From the cell containing the given text, extract its center point as (x, y) coordinate. 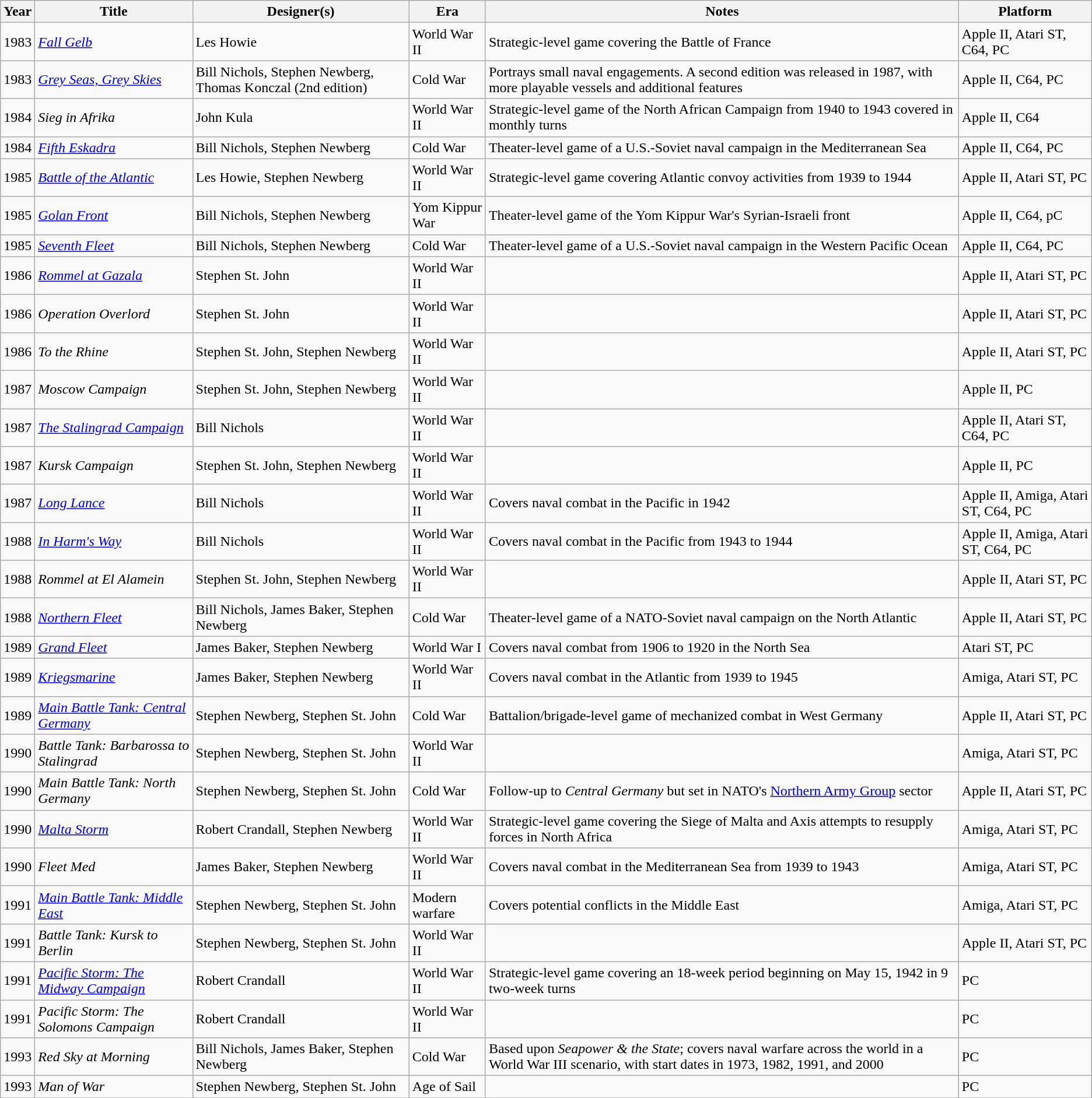
Covers potential conflicts in the Middle East (722, 905)
Apple II, C64 (1025, 118)
Yom Kippur War (447, 216)
Covers naval combat in the Pacific from 1943 to 1944 (722, 541)
Main Battle Tank: North Germany (114, 791)
Operation Overlord (114, 314)
Modern warfare (447, 905)
Bill Nichols, Stephen Newberg, Thomas Konczal (2nd edition) (301, 79)
Northern Fleet (114, 617)
Les Howie (301, 42)
Strategic-level game of the North African Campaign from 1940 to 1943 covered in monthly turns (722, 118)
Fifth Eskadra (114, 148)
Covers naval combat in the Mediterranean Sea from 1939 to 1943 (722, 867)
Fleet Med (114, 867)
The Stalingrad Campaign (114, 427)
Apple II, C64, pC (1025, 216)
Covers naval combat in the Pacific in 1942 (722, 504)
Rommel at Gazala (114, 275)
Malta Storm (114, 829)
Grey Seas, Grey Skies (114, 79)
Era (447, 12)
Strategic-level game covering the Battle of France (722, 42)
Pacific Storm: The Midway Campaign (114, 981)
Strategic-level game covering an 18-week period beginning on May 15, 1942 in 9 two-week turns (722, 981)
Battle Tank: Kursk to Berlin (114, 942)
Pacific Storm: The Solomons Campaign (114, 1018)
Kriegsmarine (114, 678)
Golan Front (114, 216)
Notes (722, 12)
Battle Tank: Barbarossa to Stalingrad (114, 753)
Moscow Campaign (114, 390)
Fall Gelb (114, 42)
Age of Sail (447, 1087)
To the Rhine (114, 351)
Red Sky at Morning (114, 1057)
Follow-up to Central Germany but set in NATO's Northern Army Group sector (722, 791)
Portrays small naval engagements. A second edition was released in 1987, with more playable vessels and additional features (722, 79)
Grand Fleet (114, 647)
Man of War (114, 1087)
Title (114, 12)
Strategic-level game covering Atlantic convoy activities from 1939 to 1944 (722, 177)
Covers naval combat from 1906 to 1920 in the North Sea (722, 647)
Strategic-level game covering the Siege of Malta and Axis attempts to resupply forces in North Africa (722, 829)
Atari ST, PC (1025, 647)
Seventh Fleet (114, 245)
Long Lance (114, 504)
Les Howie, Stephen Newberg (301, 177)
Robert Crandall, Stephen Newberg (301, 829)
Theater-level game of a U.S.-Soviet naval campaign in the Western Pacific Ocean (722, 245)
Based upon Seapower & the State; covers naval warfare across the world in a World War III scenario, with start dates in 1973, 1982, 1991, and 2000 (722, 1057)
Kursk Campaign (114, 465)
In Harm's Way (114, 541)
Theater-level game of the Yom Kippur War's Syrian-Israeli front (722, 216)
Theater-level game of a U.S.-Soviet naval campaign in the Mediterranean Sea (722, 148)
Battalion/brigade-level game of mechanized combat in West Germany (722, 715)
Year (17, 12)
Sieg in Afrika (114, 118)
Platform (1025, 12)
World War I (447, 647)
Theater-level game of a NATO-Soviet naval campaign on the North Atlantic (722, 617)
Battle of the Atlantic (114, 177)
Main Battle Tank: Middle East (114, 905)
Main Battle Tank: Central Germany (114, 715)
John Kula (301, 118)
Designer(s) (301, 12)
Rommel at El Alamein (114, 580)
Covers naval combat in the Atlantic from 1939 to 1945 (722, 678)
